Provide the (X, Y) coordinate of the cell's center where the given text is located.  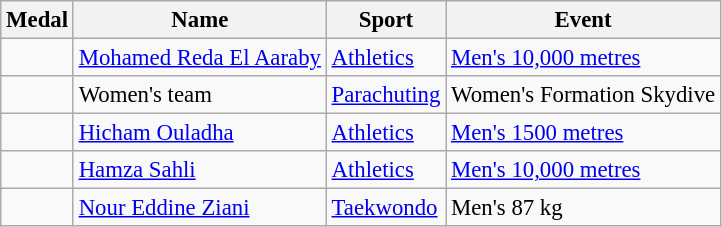
Medal (38, 20)
Men's 1500 metres (584, 133)
Sport (386, 20)
Mohamed Reda El Aaraby (200, 58)
Women's Formation Skydive (584, 95)
Parachuting (386, 95)
Taekwondo (386, 208)
Hicham Ouladha (200, 133)
Nour Eddine Ziani (200, 208)
Event (584, 20)
Name (200, 20)
Women's team (200, 95)
Hamza Sahli (200, 170)
Men's 87 kg (584, 208)
